Return [X, Y] of the center of cell containing provided text 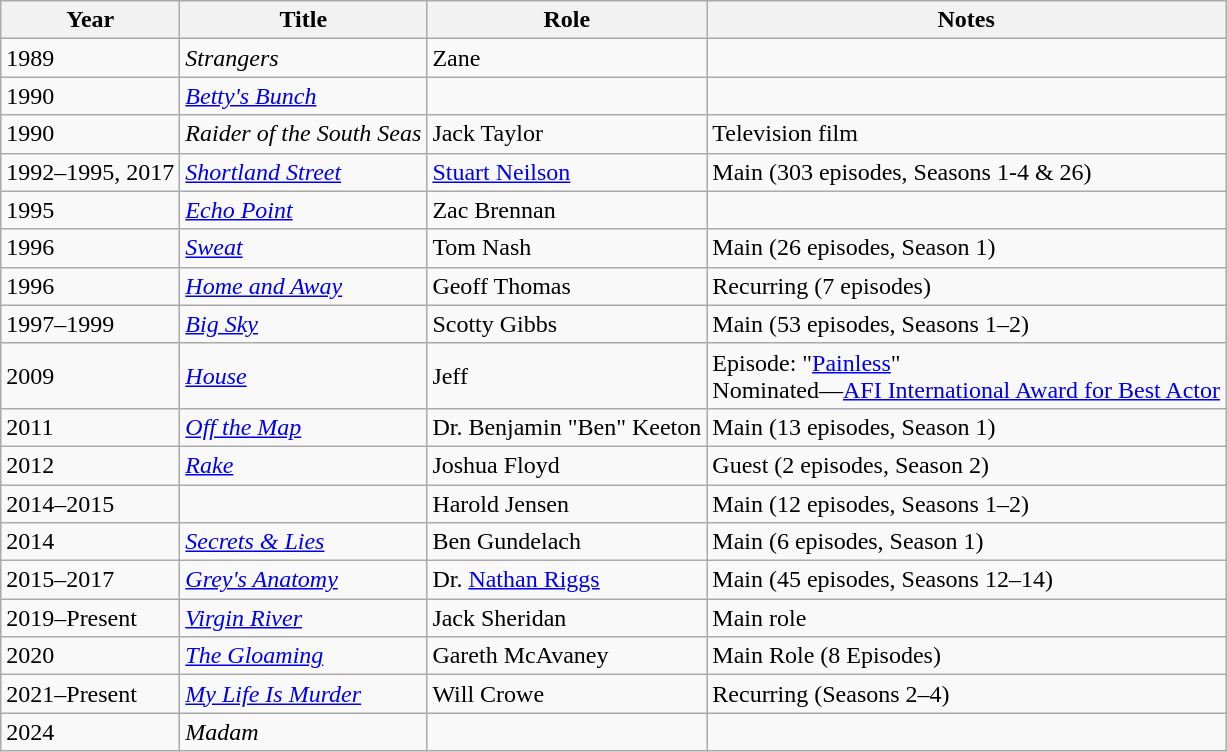
2014–2015 [90, 503]
Gareth McAvaney [567, 656]
Sweat [304, 248]
2020 [90, 656]
Zane [567, 58]
Echo Point [304, 210]
2021–Present [90, 694]
Tom Nash [567, 248]
Main Role (8 Episodes) [966, 656]
Jack Sheridan [567, 618]
Notes [966, 20]
Main (13 episodes, Season 1) [966, 427]
1995 [90, 210]
Recurring (Seasons 2–4) [966, 694]
Zac Brennan [567, 210]
Guest (2 episodes, Season 2) [966, 465]
2009 [90, 376]
Jeff [567, 376]
Stuart Neilson [567, 172]
Main (53 episodes, Seasons 1–2) [966, 324]
2015–2017 [90, 580]
Role [567, 20]
Virgin River [304, 618]
Strangers [304, 58]
Grey's Anatomy [304, 580]
2011 [90, 427]
Raider of the South Seas [304, 134]
Rake [304, 465]
Madam [304, 732]
My Life Is Murder [304, 694]
Home and Away [304, 286]
Recurring (7 episodes) [966, 286]
Shortland Street [304, 172]
Year [90, 20]
Scotty Gibbs [567, 324]
1997–1999 [90, 324]
Dr. Nathan Riggs [567, 580]
Title [304, 20]
House [304, 376]
Main (6 episodes, Season 1) [966, 542]
Harold Jensen [567, 503]
2014 [90, 542]
Episode: "Painless"Nominated—AFI International Award for Best Actor [966, 376]
Off the Map [304, 427]
Main (45 episodes, Seasons 12–14) [966, 580]
1992–1995, 2017 [90, 172]
Ben Gundelach [567, 542]
Jack Taylor [567, 134]
Secrets & Lies [304, 542]
Main role [966, 618]
Big Sky [304, 324]
1989 [90, 58]
Will Crowe [567, 694]
Geoff Thomas [567, 286]
Joshua Floyd [567, 465]
2019–Present [90, 618]
The Gloaming [304, 656]
Dr. Benjamin "Ben" Keeton [567, 427]
Main (303 episodes, Seasons 1-4 & 26) [966, 172]
2012 [90, 465]
Main (12 episodes, Seasons 1–2) [966, 503]
2024 [90, 732]
Television film [966, 134]
Main (26 episodes, Season 1) [966, 248]
Betty's Bunch [304, 96]
